Extract the [X, Y] coordinate from the center of the cell holding the provided text.  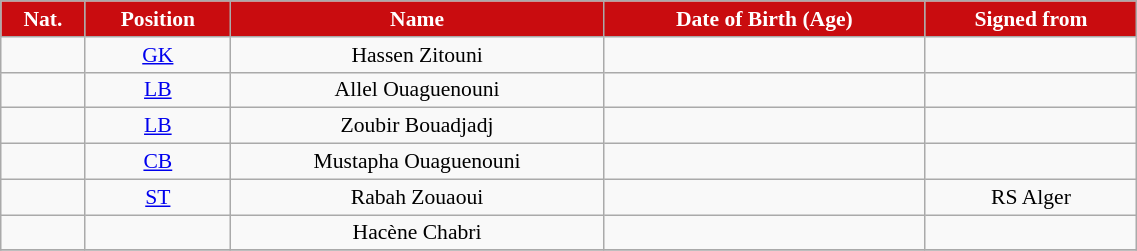
Nat. [43, 19]
GK [158, 55]
Zoubir Bouadjadj [416, 126]
Hacène Chabri [416, 233]
ST [158, 197]
RS Alger [1031, 197]
Rabah Zouaoui [416, 197]
Signed from [1031, 19]
Name [416, 19]
CB [158, 162]
Position [158, 19]
Date of Birth (Age) [765, 19]
Hassen Zitouni [416, 55]
Allel Ouaguenouni [416, 90]
Mustapha Ouaguenouni [416, 162]
